Return (X, Y) of the center of cell containing provided text 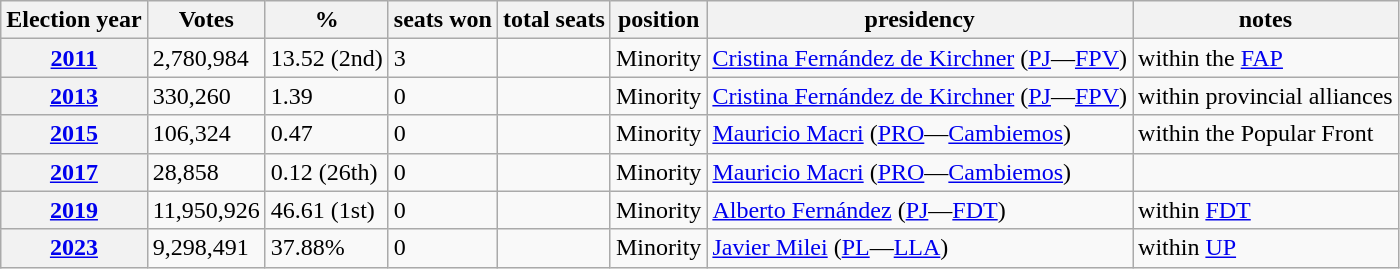
2,780,984 (206, 58)
Alberto Fernández (PJ—FDT) (920, 210)
total seats (554, 20)
330,260 (206, 96)
notes (1266, 20)
11,950,926 (206, 210)
13.52 (2nd) (326, 58)
2023 (74, 248)
1.39 (326, 96)
within provincial alliances (1266, 96)
28,858 (206, 172)
Votes (206, 20)
37.88% (326, 248)
2011 (74, 58)
0.12 (26th) (326, 172)
within the FAP (1266, 58)
within the Popular Front (1266, 134)
Javier Milei (PL—LLA) (920, 248)
3 (442, 58)
within UP (1266, 248)
seats won (442, 20)
Election year (74, 20)
0.47 (326, 134)
within FDT (1266, 210)
2019 (74, 210)
presidency (920, 20)
2017 (74, 172)
position (658, 20)
9,298,491 (206, 248)
2013 (74, 96)
2015 (74, 134)
% (326, 20)
46.61 (1st) (326, 210)
106,324 (206, 134)
